Locate the cell with the specified text and output its [x, y] center coordinate. 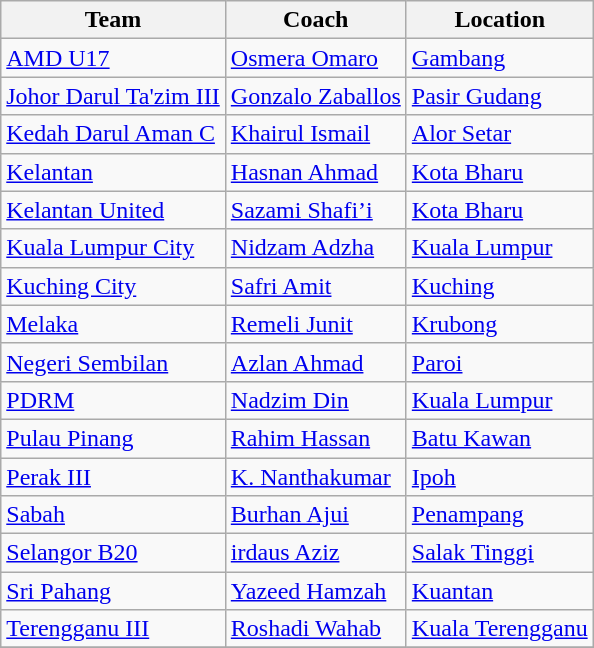
Paroi [500, 362]
Hasnan Ahmad [316, 172]
Azlan Ahmad [316, 362]
Remeli Junit [316, 324]
Yazeed Hamzah [316, 591]
irdaus Aziz [316, 553]
Rahim Hassan [316, 438]
Nidzam Adzha [316, 248]
Location [500, 20]
Pasir Gudang [500, 96]
Kelantan United [114, 210]
K. Nanthakumar [316, 477]
PDRM [114, 400]
Kuantan [500, 591]
Salak Tinggi [500, 553]
Selangor B20 [114, 553]
Kuala Lumpur City [114, 248]
Krubong [500, 324]
Batu Kawan [500, 438]
Negeri Sembilan [114, 362]
Sazami Shafi’i [316, 210]
Safri Amit [316, 286]
Penampang [500, 515]
Roshadi Wahab [316, 629]
Sabah [114, 515]
Perak III [114, 477]
Osmera Omaro [316, 58]
Team [114, 20]
Pulau Pinang [114, 438]
Gonzalo Zaballos [316, 96]
Melaka [114, 324]
Kelantan [114, 172]
Kuala Terengganu [500, 629]
Gambang [500, 58]
Johor Darul Ta'zim III [114, 96]
Coach [316, 20]
Alor Setar [500, 134]
Ipoh [500, 477]
Terengganu III [114, 629]
Kuching [500, 286]
Nadzim Din [316, 400]
Sri Pahang [114, 591]
Kuching City [114, 286]
AMD U17 [114, 58]
Khairul Ismail [316, 134]
Burhan Ajui [316, 515]
Kedah Darul Aman C [114, 134]
